Provide the [x, y] coordinate of the cell's center where the given text is located.  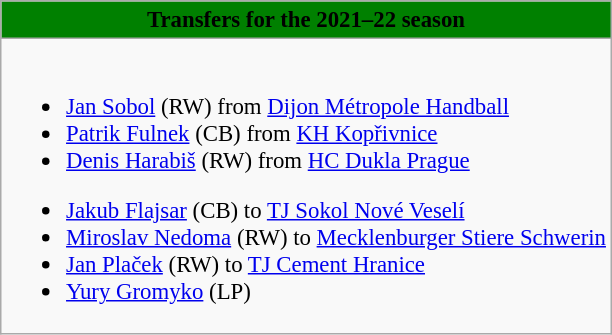
Transfers for the 2021–22 season [306, 20]
